Find where the given text appears and provide that cell's center as [X, Y] coordinate. 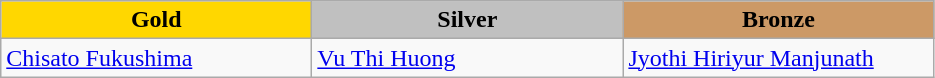
Bronze [778, 20]
Jyothi Hiriyur Manjunath [778, 58]
Vu Thi Huong [468, 58]
Gold [156, 20]
Silver [468, 20]
Chisato Fukushima [156, 58]
